Search for the cell housing the specified text and yield its (X, Y) center coordinate. 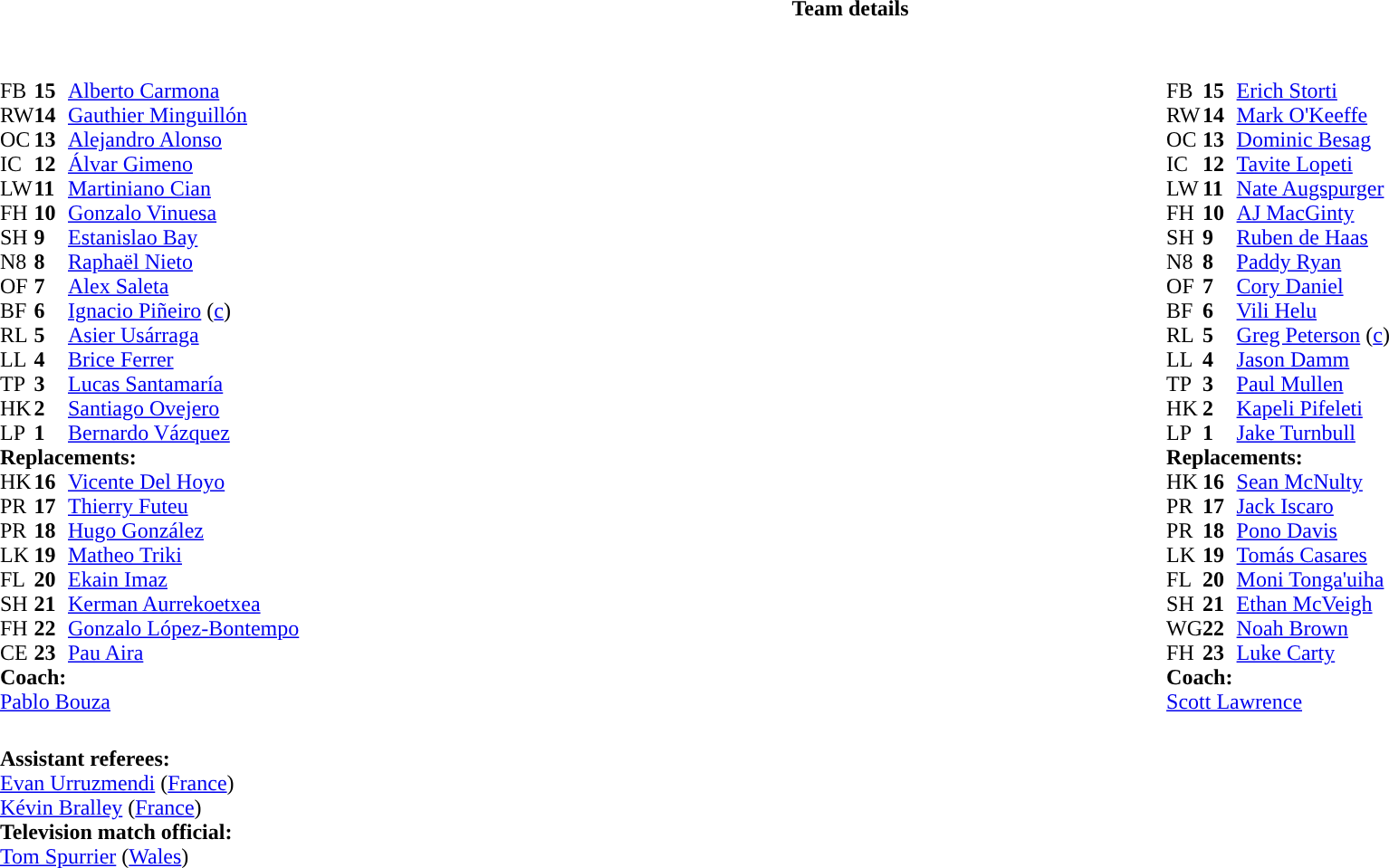
CE (17, 653)
Hugo González (183, 530)
Santiago Ovejero (183, 409)
Estanislao Bay (183, 237)
Raphaël Nieto (183, 262)
Gauthier Minguillón (183, 116)
Álvar Gimeno (183, 165)
Thierry Futeu (183, 507)
Vicente Del Hoyo (183, 482)
WG (1184, 628)
Alberto Carmona (183, 91)
Pau Aira (183, 653)
Brice Ferrer (183, 360)
Ignacio Piñeiro (c) (183, 311)
Bernardo Vázquez (183, 433)
Matheo Triki (183, 556)
Pablo Bouza (149, 702)
Lucas Santamaría (183, 384)
Gonzalo Vinuesa (183, 214)
Alex Saleta (183, 286)
Asier Usárraga (183, 335)
Ekain Imaz (183, 579)
Coach: (149, 677)
Alejandro Alonso (183, 139)
Gonzalo López-Bontempo (183, 628)
Martiniano Cian (183, 188)
Kerman Aurrekoetxea (183, 605)
Replacements: (149, 458)
